Pinpoint the cell where the given text exists, returning its [x, y] midpoint coordinate. 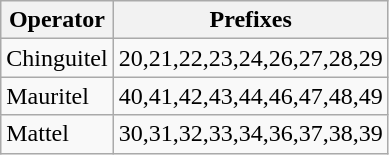
Chinguitel [57, 58]
Prefixes [250, 20]
30,31,32,33,34,36,37,38,39 [250, 134]
20,21,22,23,24,26,27,28,29 [250, 58]
Mattel [57, 134]
Operator [57, 20]
40,41,42,43,44,46,47,48,49 [250, 96]
Mauritel [57, 96]
